Search for the cell housing the specified text and yield its (X, Y) center coordinate. 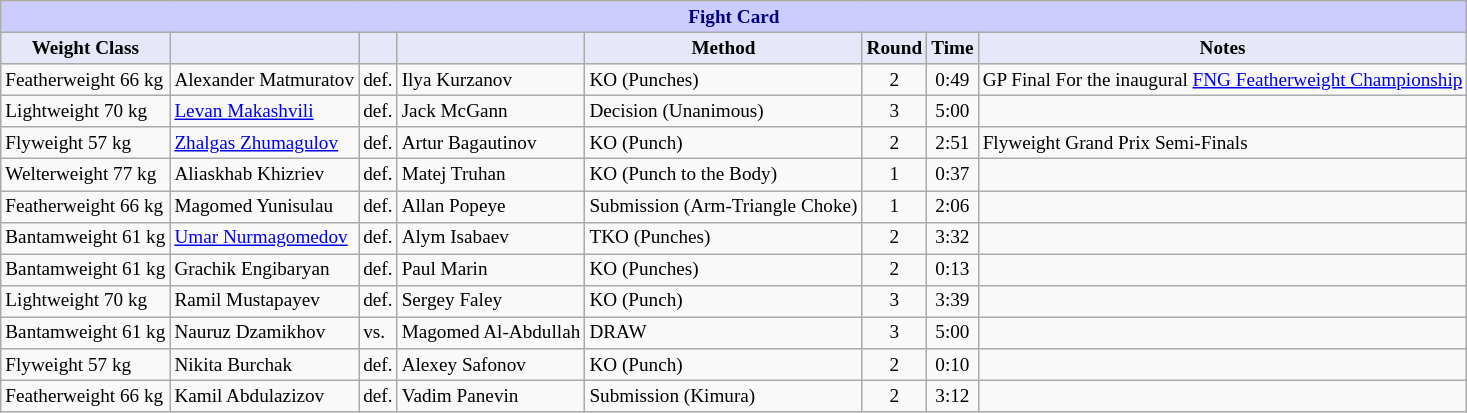
TKO (Punches) (724, 238)
3:32 (952, 238)
Aliaskhab Khizriev (264, 175)
Decision (Unanimous) (724, 111)
Paul Marin (491, 270)
Grachik Engibaryan (264, 270)
vs. (378, 333)
3:39 (952, 301)
2:51 (952, 143)
0:37 (952, 175)
Artur Bagautinov (491, 143)
DRAW (724, 333)
Jack McGann (491, 111)
0:10 (952, 365)
2:06 (952, 206)
Magomed Yunisulau (264, 206)
Zhalgas Zhumagulov (264, 143)
Vadim Panevin (491, 396)
Alym Isabaev (491, 238)
Nikita Burchak (264, 365)
Nauruz Dzamikhov (264, 333)
Welterweight 77 kg (86, 175)
Magomed Al-Abdullah (491, 333)
Notes (1222, 48)
Weight Class (86, 48)
3:12 (952, 396)
Allan Popeye (491, 206)
Round (894, 48)
KO (Punch to the Body) (724, 175)
Levan Makashvili (264, 111)
Submission (Kimura) (724, 396)
Alexander Matmuratov (264, 80)
GP Final For the inaugural FNG Featherweight Championship (1222, 80)
0:49 (952, 80)
Umar Nurmagomedov (264, 238)
Fight Card (734, 17)
Ilya Kurzanov (491, 80)
Sergey Faley (491, 301)
Submission (Arm-Triangle Choke) (724, 206)
Flyweight Grand Prix Semi-Finals (1222, 143)
Kamil Abdulazizov (264, 396)
Alexey Safonov (491, 365)
0:13 (952, 270)
Ramil Mustapayev (264, 301)
Method (724, 48)
Matej Truhan (491, 175)
Time (952, 48)
